Return the (X, Y) coordinate for the center point of the cell that contains the specified text.  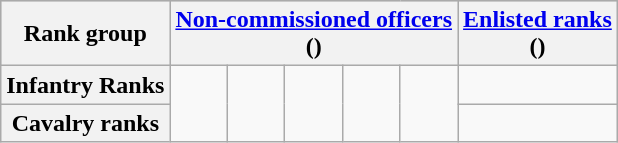
Rank group (86, 34)
Cavalry ranks (86, 123)
Non-commissioned officers() (314, 34)
Enlisted ranks() (538, 34)
Infantry Ranks (86, 85)
